Locate the cell with the specified text and output its [X, Y] center coordinate. 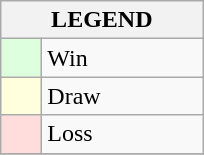
Draw [122, 96]
Loss [122, 134]
Win [122, 58]
LEGEND [102, 20]
